Detect which cell encompasses the target text, then output its [X, Y] center coordinate. 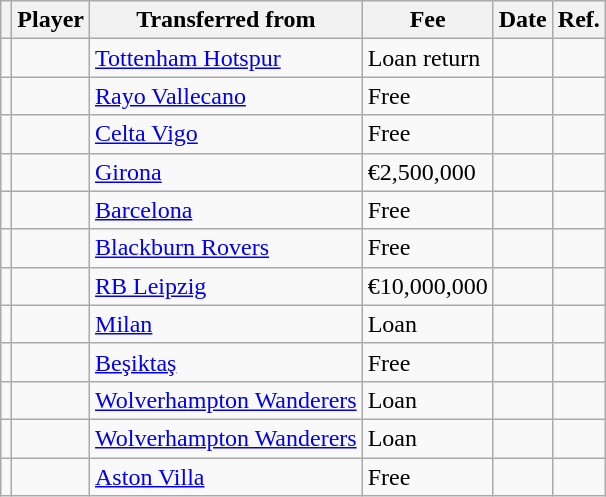
Fee [428, 20]
Celta Vigo [226, 134]
€10,000,000 [428, 286]
Ref. [578, 20]
€2,500,000 [428, 172]
Barcelona [226, 210]
Milan [226, 324]
RB Leipzig [226, 286]
Loan return [428, 58]
Girona [226, 172]
Transferred from [226, 20]
Date [522, 20]
Player [51, 20]
Tottenham Hotspur [226, 58]
Beşiktaş [226, 362]
Rayo Vallecano [226, 96]
Blackburn Rovers [226, 248]
Aston Villa [226, 477]
